Return the [x, y] coordinate for the center point of the cell that contains the specified text.  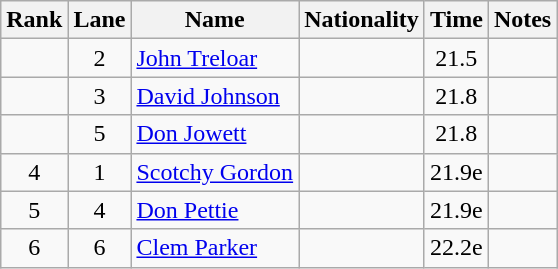
Name [215, 20]
Notes [522, 20]
David Johnson [215, 96]
3 [100, 96]
22.2e [456, 248]
1 [100, 172]
21.5 [456, 58]
Nationality [362, 20]
Clem Parker [215, 248]
Lane [100, 20]
Rank [34, 20]
Don Pettie [215, 210]
Don Jowett [215, 134]
Scotchy Gordon [215, 172]
John Treloar [215, 58]
Time [456, 20]
2 [100, 58]
